For the text-containing cell, return its midpoint in [x, y] coordinate format. 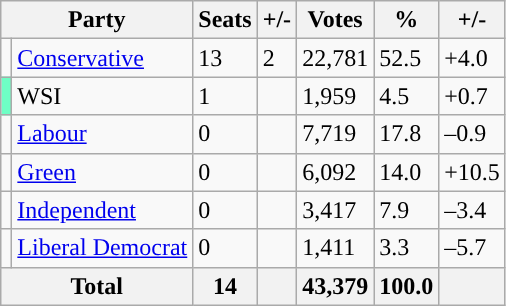
100.0 [406, 286]
1 [225, 96]
14 [225, 286]
–0.9 [472, 134]
Seats [225, 20]
7.9 [406, 210]
Liberal Democrat [102, 248]
7,719 [336, 134]
Labour [102, 134]
+10.5 [472, 172]
3.3 [406, 248]
43,379 [336, 286]
Conservative [102, 58]
Party [97, 20]
Votes [336, 20]
22,781 [336, 58]
4.5 [406, 96]
14.0 [406, 172]
3,417 [336, 210]
–3.4 [472, 210]
1,959 [336, 96]
Independent [102, 210]
% [406, 20]
2 [276, 58]
WSI [102, 96]
1,411 [336, 248]
13 [225, 58]
52.5 [406, 58]
Green [102, 172]
+0.7 [472, 96]
+4.0 [472, 58]
Total [97, 286]
6,092 [336, 172]
17.8 [406, 134]
–5.7 [472, 248]
